Provide the [X, Y] coordinate of the cell's center where the given text is located.  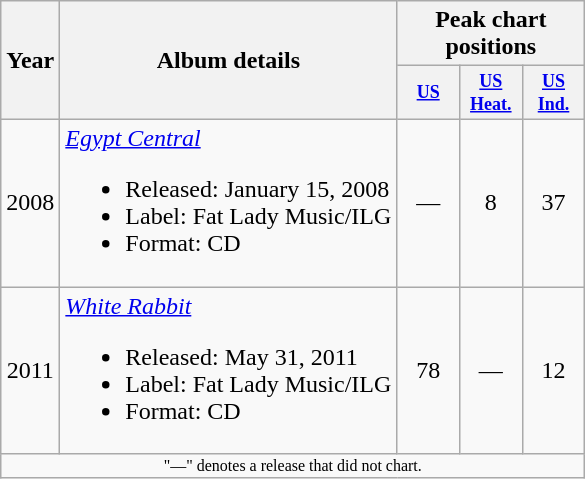
US [428, 93]
37 [554, 202]
Year [30, 60]
"—" denotes a release that did not chart. [293, 466]
2008 [30, 202]
Egypt CentralReleased: January 15, 2008Label: Fat Lady Music/ILGFormat: CD [228, 202]
USInd. [554, 93]
USHeat. [490, 93]
Album details [228, 60]
2011 [30, 370]
Peak chart positions [491, 34]
8 [490, 202]
12 [554, 370]
White RabbitReleased: May 31, 2011Label: Fat Lady Music/ILGFormat: CD [228, 370]
78 [428, 370]
